From the cell containing the given text, extract its center point as (x, y) coordinate. 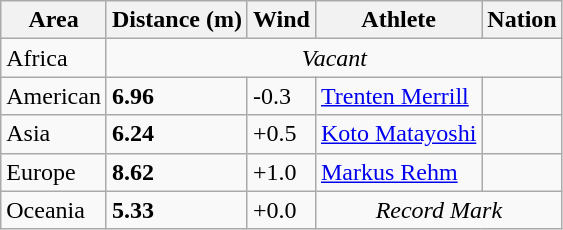
8.62 (176, 172)
Koto Matayoshi (398, 134)
Markus Rehm (398, 172)
Nation (522, 20)
Wind (281, 20)
Oceania (54, 210)
Area (54, 20)
6.96 (176, 96)
American (54, 96)
Record Mark (438, 210)
Europe (54, 172)
Distance (m) (176, 20)
6.24 (176, 134)
-0.3 (281, 96)
Asia (54, 134)
+0.0 (281, 210)
Athlete (398, 20)
5.33 (176, 210)
Trenten Merrill (398, 96)
+0.5 (281, 134)
+1.0 (281, 172)
Vacant (334, 58)
Africa (54, 58)
